Search for the cell housing the specified text and yield its [x, y] center coordinate. 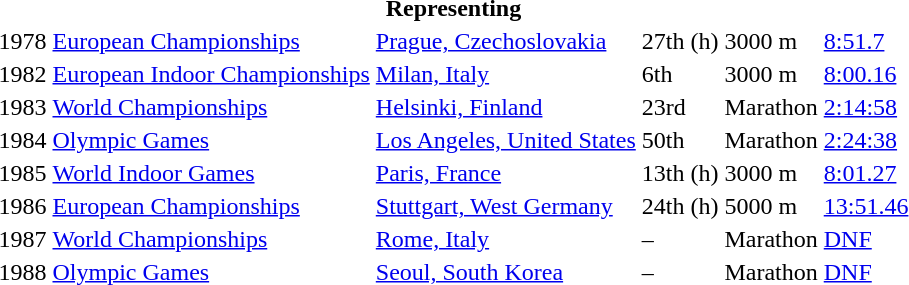
5000 m [771, 206]
Prague, Czechoslovakia [506, 41]
– [680, 239]
24th (h) [680, 206]
13th (h) [680, 173]
Milan, Italy [506, 74]
23rd [680, 107]
Stuttgart, West Germany [506, 206]
50th [680, 140]
Helsinki, Finland [506, 107]
Paris, France [506, 173]
Rome, Italy [506, 239]
6th [680, 74]
Olympic Games [211, 140]
27th (h) [680, 41]
Los Angeles, United States [506, 140]
World Indoor Games [211, 173]
European Indoor Championships [211, 74]
